Return [x, y] of the center of cell containing provided text 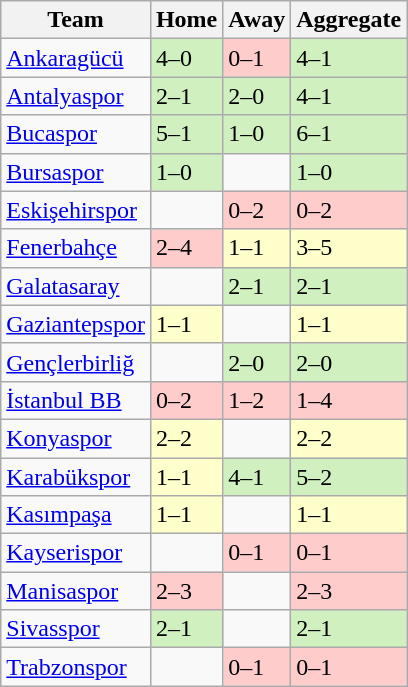
Home [186, 20]
Konyaspor [76, 438]
6–1 [349, 134]
Galatasaray [76, 286]
Sivasspor [76, 629]
2–4 [186, 248]
Trabzonspor [76, 667]
Gençlerbirliğ [76, 362]
Kasımpaşa [76, 515]
Ankaragücü [76, 58]
4–0 [186, 58]
Manisaspor [76, 591]
5–2 [349, 477]
5–1 [186, 134]
1–2 [257, 400]
Kayserispor [76, 553]
Team [76, 20]
3–5 [349, 248]
Bucaspor [76, 134]
Bursaspor [76, 172]
1–4 [349, 400]
Fenerbahçe [76, 248]
Karabükspor [76, 477]
Antalyaspor [76, 96]
Eskişehirspor [76, 210]
Aggregate [349, 20]
Away [257, 20]
İstanbul BB [76, 400]
Gaziantepspor [76, 324]
